Provide the [x, y] coordinate of the cell's center where the given text is located.  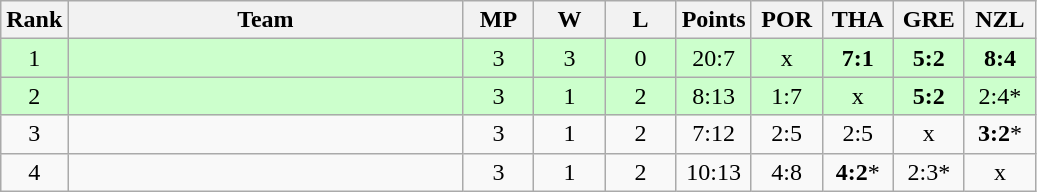
NZL [1000, 20]
Rank [34, 20]
Points [714, 20]
MP [498, 20]
L [640, 20]
7:12 [714, 134]
0 [640, 58]
8:13 [714, 96]
4:2* [858, 172]
1:7 [786, 96]
W [570, 20]
4 [34, 172]
POR [786, 20]
THA [858, 20]
GRE [928, 20]
20:7 [714, 58]
7:1 [858, 58]
Team [266, 20]
2:3* [928, 172]
2:4* [1000, 96]
3:2* [1000, 134]
4:8 [786, 172]
10:13 [714, 172]
8:4 [1000, 58]
